Identify which cell holds the provided text, then report its (X, Y) central coordinate. 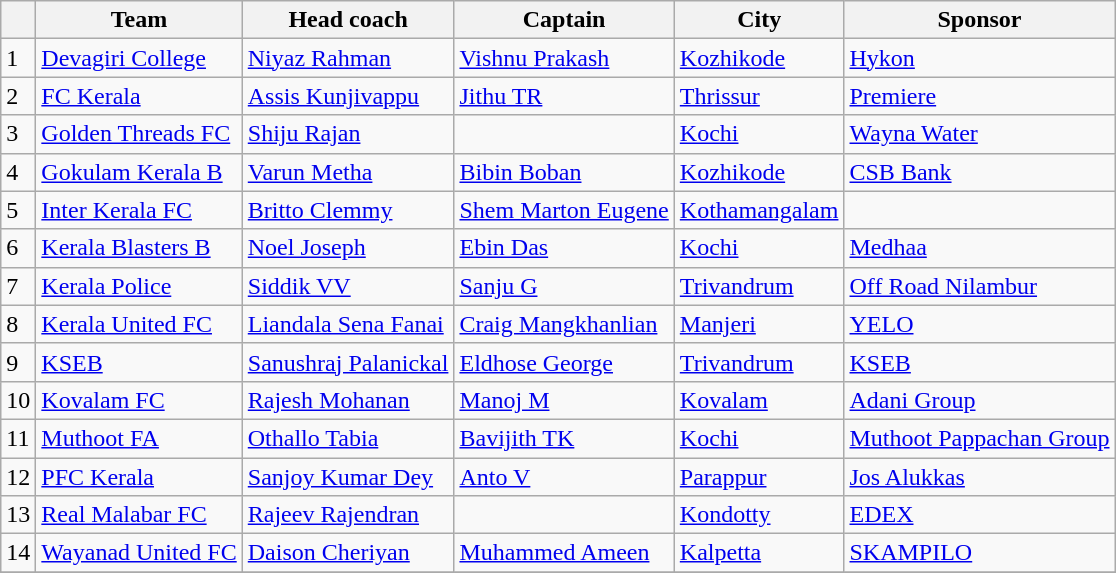
Britto Clemmy (348, 210)
Jithu TR (564, 96)
Team (139, 20)
7 (18, 286)
Kerala Blasters B (139, 248)
Varun Metha (348, 172)
5 (18, 210)
Sanushraj Palanickal (348, 362)
Craig Mangkhanlian (564, 324)
Muthoot Pappachan Group (980, 438)
Wayna Water (980, 134)
Noel Joseph (348, 248)
Sanjoy Kumar Dey (348, 477)
City (759, 20)
10 (18, 400)
CSB Bank (980, 172)
Kerala Police (139, 286)
12 (18, 477)
Head coach (348, 20)
YELO (980, 324)
Othallo Tabia (348, 438)
Kerala United FC (139, 324)
Bavijith TK (564, 438)
PFC Kerala (139, 477)
Daison Cheriyan (348, 553)
Manjeri (759, 324)
Golden Threads FC (139, 134)
Premiere (980, 96)
FC Kerala (139, 96)
Kovalam FC (139, 400)
4 (18, 172)
Muthoot FA (139, 438)
Real Malabar FC (139, 515)
Sponsor (980, 20)
Wayanad United FC (139, 553)
Bibin Boban (564, 172)
3 (18, 134)
11 (18, 438)
9 (18, 362)
Kothamangalam (759, 210)
Niyaz Rahman (348, 58)
Liandala Sena Fanai (348, 324)
Parappur (759, 477)
Ebin Das (564, 248)
2 (18, 96)
Inter Kerala FC (139, 210)
Anto V (564, 477)
Manoj M (564, 400)
Eldhose George (564, 362)
Medhaa (980, 248)
14 (18, 553)
Shiju Rajan (348, 134)
Kovalam (759, 400)
Kalpetta (759, 553)
Assis Kunjivappu (348, 96)
SKAMPILO (980, 553)
8 (18, 324)
Off Road Nilambur (980, 286)
Kondotty (759, 515)
Rajesh Mohanan (348, 400)
Vishnu Prakash (564, 58)
Rajeev Rajendran (348, 515)
Adani Group (980, 400)
Siddik VV (348, 286)
EDEX (980, 515)
Sanju G (564, 286)
Devagiri College (139, 58)
Jos Alukkas (980, 477)
Thrissur (759, 96)
Hykon (980, 58)
Captain (564, 20)
Muhammed Ameen (564, 553)
13 (18, 515)
Shem Marton Eugene (564, 210)
Gokulam Kerala B (139, 172)
1 (18, 58)
6 (18, 248)
